Identify which cell holds the provided text, then report its (X, Y) central coordinate. 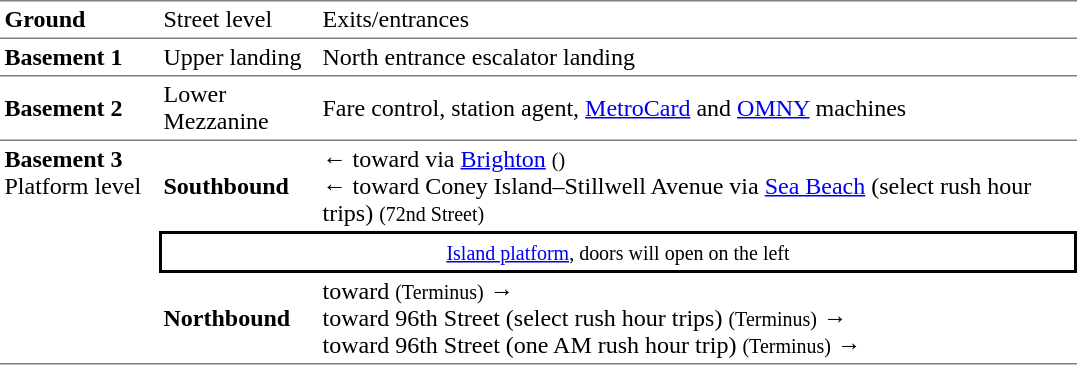
Basement 2 (80, 108)
Basement 3Platform level (80, 253)
Fare control, station agent, MetroCard and OMNY machines (698, 108)
Island platform, doors will open on the left (618, 252)
Ground (80, 20)
Exits/entrances (698, 20)
Upper landing (238, 58)
Southbound (238, 186)
toward (Terminus) → toward 96th Street (select rush hour trips) (Terminus) → toward 96th Street (one AM rush hour trip) (Terminus) → (698, 319)
Street level (238, 20)
Northbound (238, 319)
Lower Mezzanine (238, 108)
North entrance escalator landing (698, 58)
Basement 1 (80, 58)
← toward via Brighton ()← toward Coney Island–Stillwell Avenue via Sea Beach (select rush hour trips) (72nd Street) (698, 186)
